Extract the (x, y) coordinate from the center of the cell holding the provided text.  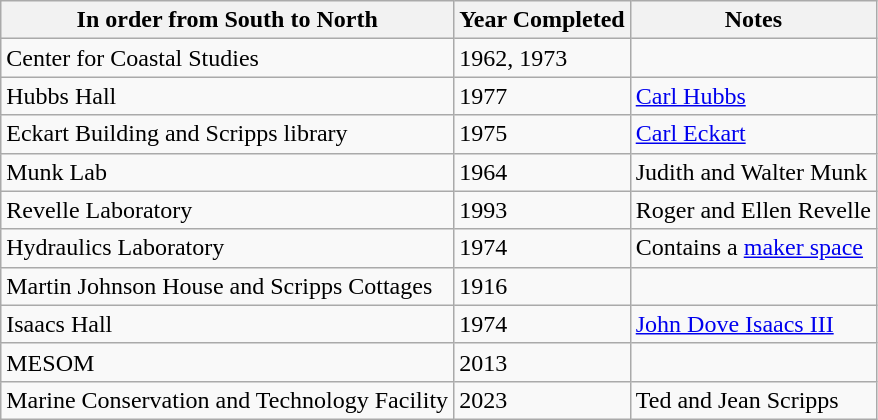
Hydraulics Laboratory (228, 248)
Eckart Building and Scripps library (228, 134)
2023 (542, 400)
Martin Johnson House and Scripps Cottages (228, 286)
Marine Conservation and Technology Facility (228, 400)
John Dove Isaacs III (753, 324)
2013 (542, 362)
Year Completed (542, 20)
Carl Eckart (753, 134)
Ted and Jean Scripps (753, 400)
In order from South to North (228, 20)
Judith and Walter Munk (753, 172)
MESOM (228, 362)
Hubbs Hall (228, 96)
Notes (753, 20)
1975 (542, 134)
1962, 1973 (542, 58)
1964 (542, 172)
Contains a maker space (753, 248)
1977 (542, 96)
Isaacs Hall (228, 324)
Roger and Ellen Revelle (753, 210)
Center for Coastal Studies (228, 58)
1916 (542, 286)
1993 (542, 210)
Carl Hubbs (753, 96)
Revelle Laboratory (228, 210)
Munk Lab (228, 172)
